Find where the given text appears and provide that cell's center as (X, Y) coordinate. 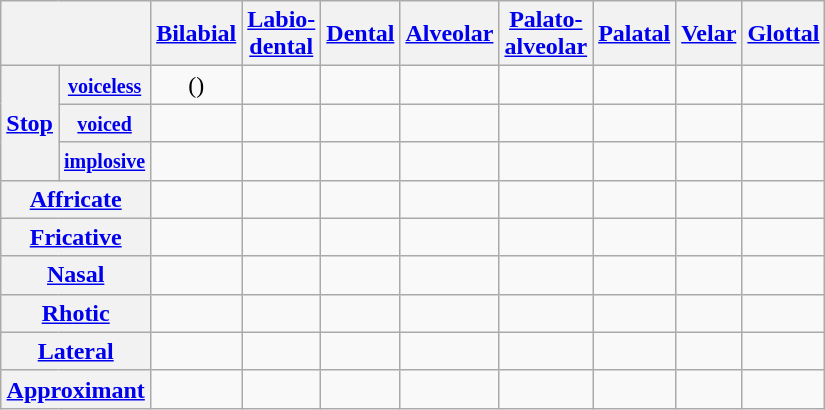
voiceless (104, 85)
Nasal (76, 275)
Velar (709, 34)
() (196, 85)
Alveolar (450, 34)
Labio-dental (282, 34)
voiced (104, 123)
Rhotic (76, 313)
Glottal (784, 34)
Affricate (76, 199)
Stop (30, 123)
Lateral (76, 351)
Approximant (76, 389)
Palato-alveolar (546, 34)
Dental (360, 34)
implosive (104, 161)
Fricative (76, 237)
Bilabial (196, 34)
Palatal (634, 34)
